Return [x, y] of the center of cell containing provided text 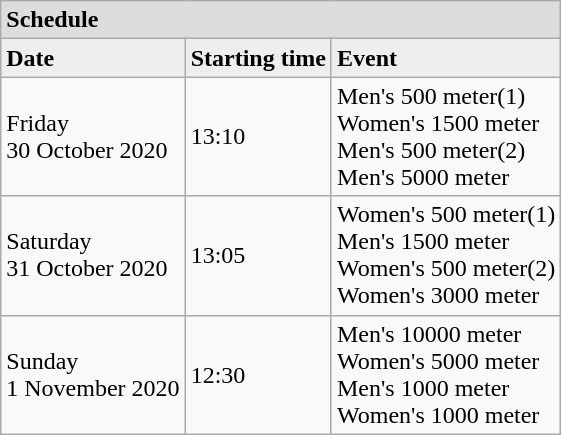
Men's 500 meter(1) Women's 1500 meter Men's 500 meter(2) Men's 5000 meter [446, 136]
Men's 10000 meter Women's 5000 meter Men's 1000 meter Women's 1000 meter [446, 374]
Date [93, 58]
13:10 [258, 136]
Schedule [281, 20]
Starting time [258, 58]
Women's 500 meter(1) Men's 1500 meter Women's 500 meter(2) Women's 3000 meter [446, 256]
Event [446, 58]
Saturday 31 October 2020 [93, 256]
Friday 30 October 2020 [93, 136]
12:30 [258, 374]
Sunday 1 November 2020 [93, 374]
13:05 [258, 256]
